Scan for the cell matching the given text and deliver its [x, y] coordinate at center. 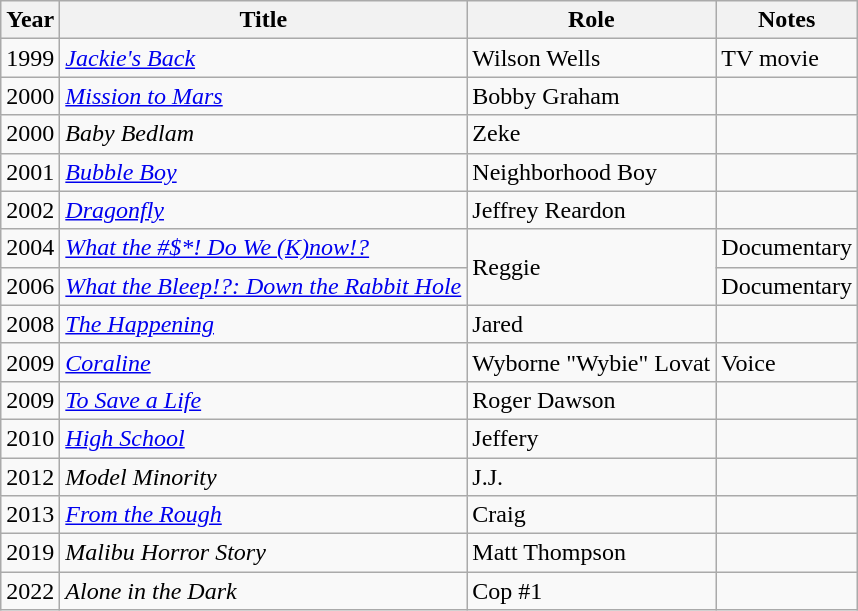
Craig [592, 515]
Wyborne "Wybie" Lovat [592, 362]
Wilson Wells [592, 58]
2019 [30, 553]
The Happening [264, 324]
J.J. [592, 477]
Mission to Mars [264, 96]
Baby Bedlam [264, 134]
Matt Thompson [592, 553]
Role [592, 20]
Neighborhood Boy [592, 172]
From the Rough [264, 515]
Dragonfly [264, 210]
Year [30, 20]
What the #$*! Do We (K)now!? [264, 248]
Bubble Boy [264, 172]
To Save a Life [264, 400]
2002 [30, 210]
Model Minority [264, 477]
Reggie [592, 267]
Zeke [592, 134]
1999 [30, 58]
2022 [30, 591]
2001 [30, 172]
2006 [30, 286]
Voice [787, 362]
Jeffrey Reardon [592, 210]
TV movie [787, 58]
Jeffery [592, 438]
Alone in the Dark [264, 591]
2004 [30, 248]
Jackie's Back [264, 58]
2012 [30, 477]
2010 [30, 438]
Malibu Horror Story [264, 553]
Title [264, 20]
Roger Dawson [592, 400]
Cop #1 [592, 591]
What the Bleep!?: Down the Rabbit Hole [264, 286]
2008 [30, 324]
Jared [592, 324]
High School [264, 438]
2013 [30, 515]
Bobby Graham [592, 96]
Coraline [264, 362]
Notes [787, 20]
